Search for the cell housing the specified text and yield its (X, Y) center coordinate. 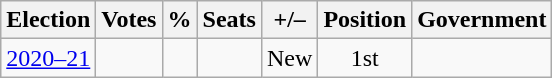
1st (365, 58)
Votes (129, 20)
+/– (289, 20)
Government (482, 20)
% (180, 20)
Seats (229, 20)
2020–21 (48, 58)
Election (48, 20)
New (289, 58)
Position (365, 20)
